Pinpoint the cell where the given text exists, returning its (x, y) midpoint coordinate. 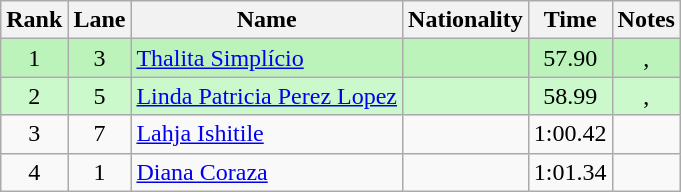
7 (100, 134)
Notes (646, 20)
2 (34, 96)
4 (34, 172)
Diana Coraza (267, 172)
1:01.34 (570, 172)
Lahja Ishitile (267, 134)
Thalita Simplício (267, 58)
Linda Patricia Perez Lopez (267, 96)
Nationality (466, 20)
Lane (100, 20)
5 (100, 96)
Time (570, 20)
58.99 (570, 96)
1:00.42 (570, 134)
Name (267, 20)
57.90 (570, 58)
Rank (34, 20)
